Locate the cell with the specified text and output its [x, y] center coordinate. 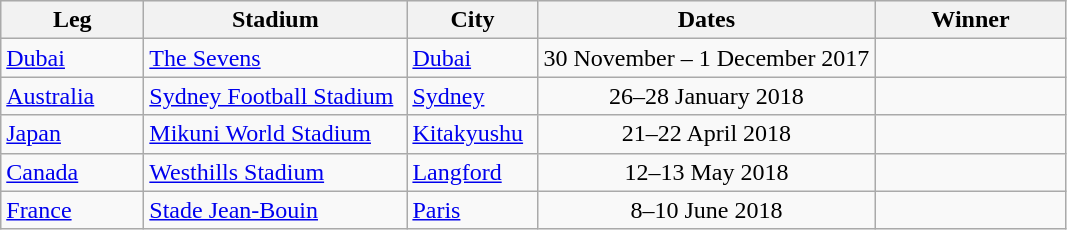
Kitakyushu [472, 134]
12–13 May 2018 [706, 172]
Leg [72, 20]
Sydney [472, 96]
21–22 April 2018 [706, 134]
Japan [72, 134]
Langford [472, 172]
Canada [72, 172]
Australia [72, 96]
Stadium [276, 20]
City [472, 20]
Westhills Stadium [276, 172]
Dates [706, 20]
Paris [472, 210]
26–28 January 2018 [706, 96]
Mikuni World Stadium [276, 134]
Stade Jean-Bouin [276, 210]
France [72, 210]
30 November – 1 December 2017 [706, 58]
Winner [970, 20]
8–10 June 2018 [706, 210]
The Sevens [276, 58]
Sydney Football Stadium [276, 96]
